Scan for the cell matching the given text and deliver its [x, y] coordinate at center. 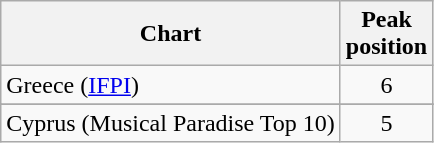
Cyprus (Musical Paradise Top 10) [171, 123]
Chart [171, 34]
6 [386, 85]
Greece (IFPI) [171, 85]
5 [386, 123]
Peakposition [386, 34]
